Identify which cell holds the provided text, then report its [X, Y] central coordinate. 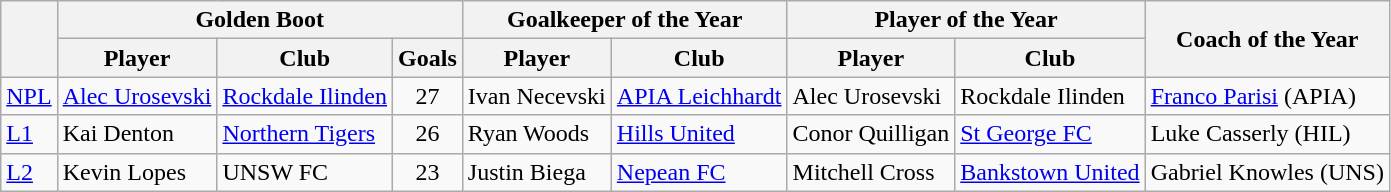
26 [428, 134]
Northern Tigers [305, 134]
NPL [29, 96]
Ryan Woods [536, 134]
Goalkeeper of the Year [624, 20]
Coach of the Year [1267, 39]
27 [428, 96]
Hills United [699, 134]
UNSW FC [305, 172]
L1 [29, 134]
Kevin Lopes [137, 172]
Mitchell Cross [871, 172]
Franco Parisi (APIA) [1267, 96]
Justin Biega [536, 172]
Golden Boot [260, 20]
Gabriel Knowles (UNS) [1267, 172]
23 [428, 172]
Conor Quilligan [871, 134]
Kai Denton [137, 134]
Bankstown United [1050, 172]
APIA Leichhardt [699, 96]
Ivan Necevski [536, 96]
Luke Casserly (HIL) [1267, 134]
Goals [428, 58]
L2 [29, 172]
St George FC [1050, 134]
Nepean FC [699, 172]
Player of the Year [966, 20]
